Capture the cell that displays the provided text and extract its (x, y) central coordinate. 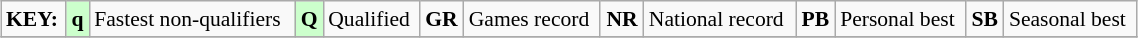
NR (622, 19)
Qualified (371, 19)
GR (442, 19)
Fastest non-qualifiers (192, 19)
KEY: (34, 19)
Personal best (900, 19)
Q (309, 19)
PB (816, 19)
Seasonal best (1070, 19)
SB (985, 19)
q (78, 19)
Games record (532, 19)
National record (720, 19)
